Output the [X, Y] coordinate of the center of the cell containing the given text.  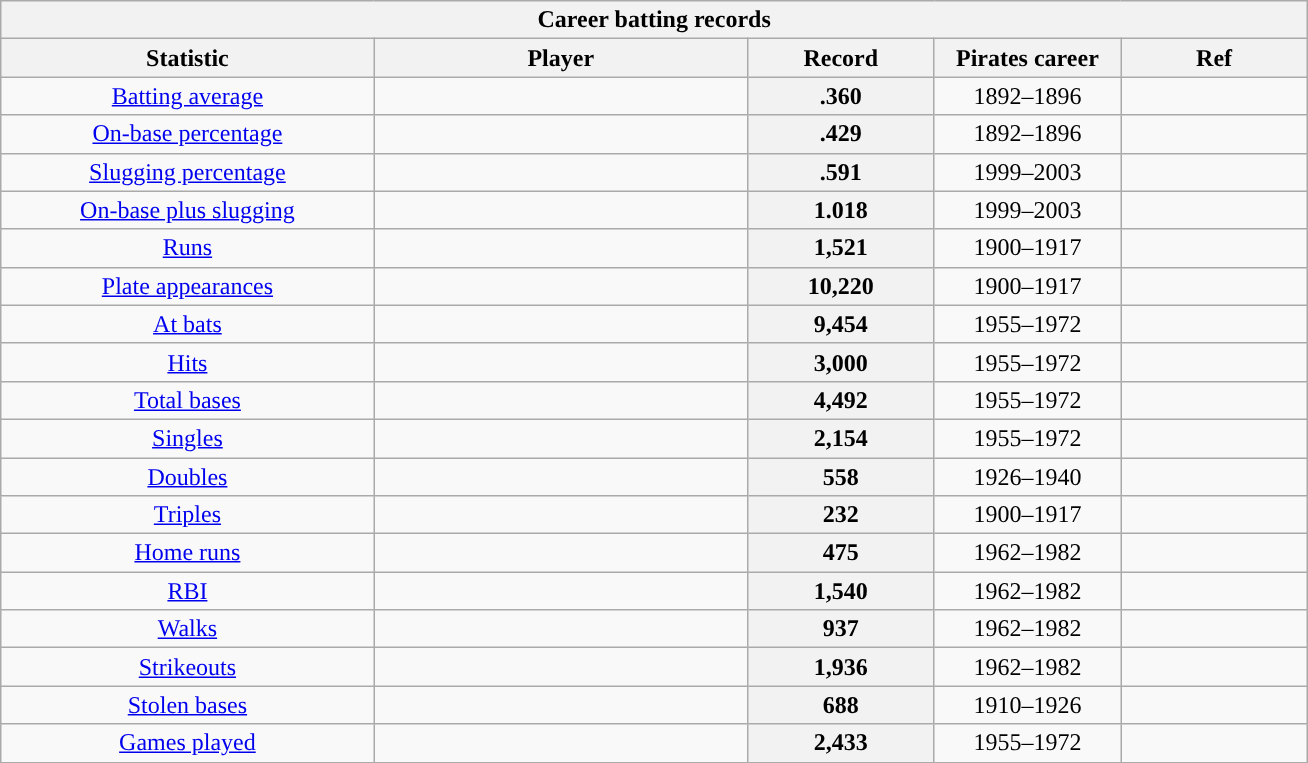
Plate appearances [188, 286]
Singles [188, 438]
At bats [188, 324]
1,521 [840, 248]
Runs [188, 248]
Hits [188, 362]
Doubles [188, 477]
Games played [188, 743]
.591 [840, 172]
1910–1926 [1028, 705]
232 [840, 515]
.429 [840, 134]
.360 [840, 96]
Player [560, 58]
Pirates career [1028, 58]
RBI [188, 591]
1926–1940 [1028, 477]
1,936 [840, 667]
On-base plus slugging [188, 210]
Career batting records [654, 20]
Walks [188, 629]
2,433 [840, 743]
Stolen bases [188, 705]
Batting average [188, 96]
Ref [1214, 58]
9,454 [840, 324]
937 [840, 629]
Total bases [188, 400]
2,154 [840, 438]
Record [840, 58]
Triples [188, 515]
Slugging percentage [188, 172]
10,220 [840, 286]
3,000 [840, 362]
4,492 [840, 400]
Strikeouts [188, 667]
1.018 [840, 210]
On-base percentage [188, 134]
475 [840, 553]
Home runs [188, 553]
688 [840, 705]
558 [840, 477]
Statistic [188, 58]
1,540 [840, 591]
